Output the (X, Y) coordinate of the center of the cell containing the given text.  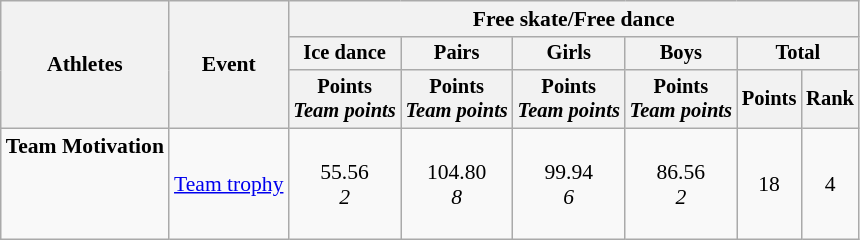
Points (769, 99)
86.562 (681, 184)
Total (798, 54)
Event (229, 64)
Pairs (457, 54)
Athletes (85, 64)
Rank (830, 99)
Ice dance (345, 54)
4 (830, 184)
Team Motivation (85, 184)
Girls (569, 54)
99.946 (569, 184)
Free skate/Free dance (574, 19)
18 (769, 184)
Team trophy (229, 184)
Boys (681, 54)
104.808 (457, 184)
55.562 (345, 184)
